Find where the given text appears and provide that cell's center as [x, y] coordinate. 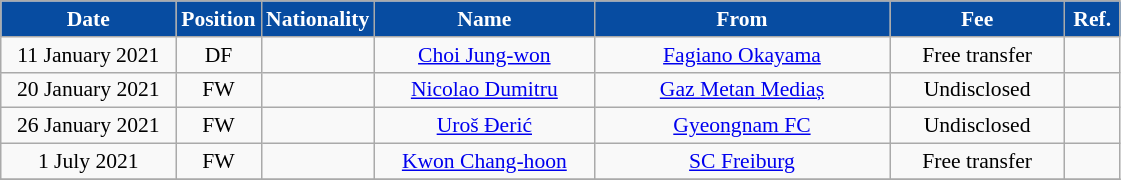
20 January 2021 [88, 90]
1 July 2021 [88, 162]
Ref. [1092, 19]
Gaz Metan Mediaș [742, 90]
Uroš Đerić [484, 126]
Name [484, 19]
SC Freiburg [742, 162]
26 January 2021 [88, 126]
11 January 2021 [88, 55]
DF [218, 55]
Kwon Chang-hoon [484, 162]
Nationality [318, 19]
Position [218, 19]
Date [88, 19]
Nicolao Dumitru [484, 90]
Fee [978, 19]
Fagiano Okayama [742, 55]
Choi Jung-won [484, 55]
From [742, 19]
Gyeongnam FC [742, 126]
